Return the [X, Y] coordinate for the center point of the cell that contains the specified text.  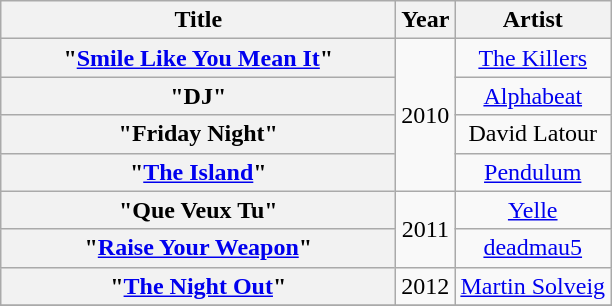
Alphabeat [533, 96]
Title [198, 20]
2012 [426, 286]
"Que Veux Tu" [198, 210]
"Smile Like You Mean It" [198, 58]
"The Night Out" [198, 286]
Martin Solveig [533, 286]
"DJ" [198, 96]
2010 [426, 115]
Artist [533, 20]
Year [426, 20]
The Killers [533, 58]
"The Island" [198, 172]
Yelle [533, 210]
2011 [426, 229]
Pendulum [533, 172]
deadmau5 [533, 248]
"Raise Your Weapon" [198, 248]
"Friday Night" [198, 134]
David Latour [533, 134]
